Capture the cell that displays the provided text and extract its (X, Y) central coordinate. 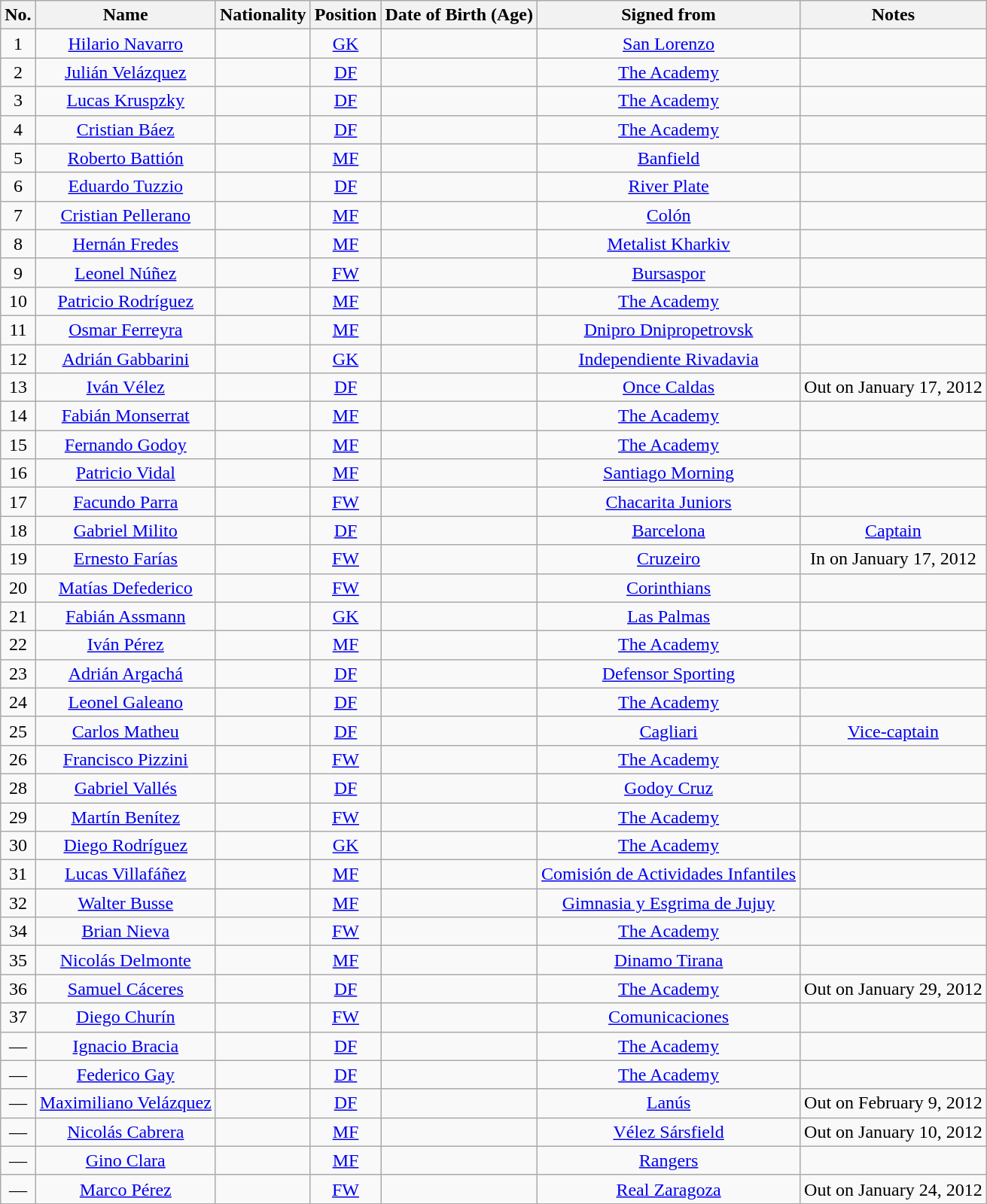
31 (18, 874)
Francisco Pizzini (125, 759)
Chacarita Juniors (669, 502)
17 (18, 502)
Las Palmas (669, 616)
36 (18, 989)
4 (18, 129)
26 (18, 759)
Leonel Núñez (125, 272)
Defensor Sporting (669, 673)
21 (18, 616)
5 (18, 158)
Captain (894, 531)
Gabriel Milito (125, 531)
19 (18, 559)
Julián Velázquez (125, 72)
Fabián Assmann (125, 616)
Out on February 9, 2012 (894, 1103)
Hilario Navarro (125, 44)
Ernesto Farías (125, 559)
Cruzeiro (669, 559)
Vélez Sársfield (669, 1132)
Marco Pérez (125, 1189)
Carlos Matheu (125, 731)
Roberto Battión (125, 158)
3 (18, 101)
Out on January 29, 2012 (894, 989)
30 (18, 846)
Brian Nieva (125, 932)
7 (18, 215)
Diego Churín (125, 1017)
Metalist Kharkiv (669, 244)
23 (18, 673)
River Plate (669, 187)
Barcelona (669, 531)
Nicolás Delmonte (125, 960)
Gimnasia y Esgrima de Jujuy (669, 903)
Gino Clara (125, 1160)
Martín Benítez (125, 816)
San Lorenzo (669, 44)
18 (18, 531)
Fabián Monserrat (125, 416)
Diego Rodríguez (125, 846)
29 (18, 816)
In on January 17, 2012 (894, 559)
Ignacio Bracia (125, 1046)
Adrián Argachá (125, 673)
16 (18, 473)
Cristian Báez (125, 129)
Vice-captain (894, 731)
Comisión de Actividades Infantiles (669, 874)
Adrián Gabbarini (125, 359)
Out on January 17, 2012 (894, 388)
Notes (894, 15)
12 (18, 359)
Osmar Ferreyra (125, 330)
Nationality (263, 15)
Facundo Parra (125, 502)
Corinthians (669, 588)
Lucas Kruspzky (125, 101)
9 (18, 272)
Iván Pérez (125, 645)
Federico Gay (125, 1075)
Gabriel Vallés (125, 788)
Fernando Godoy (125, 445)
24 (18, 702)
Real Zaragoza (669, 1189)
Patricio Rodríguez (125, 301)
Godoy Cruz (669, 788)
Dinamo Tirana (669, 960)
10 (18, 301)
6 (18, 187)
Matías Defederico (125, 588)
Cagliari (669, 731)
Cristian Pellerano (125, 215)
15 (18, 445)
Signed from (669, 15)
Banfield (669, 158)
Date of Birth (Age) (459, 15)
22 (18, 645)
32 (18, 903)
Independiente Rivadavia (669, 359)
Dnipro Dnipropetrovsk (669, 330)
1 (18, 44)
37 (18, 1017)
8 (18, 244)
28 (18, 788)
Lanús (669, 1103)
11 (18, 330)
Out on January 24, 2012 (894, 1189)
Bursaspor (669, 272)
35 (18, 960)
2 (18, 72)
20 (18, 588)
25 (18, 731)
Walter Busse (125, 903)
Name (125, 15)
Out on January 10, 2012 (894, 1132)
Samuel Cáceres (125, 989)
No. (18, 15)
Hernán Fredes (125, 244)
14 (18, 416)
Santiago Morning (669, 473)
Colón (669, 215)
Lucas Villafáñez (125, 874)
Comunicaciones (669, 1017)
Leonel Galeano (125, 702)
13 (18, 388)
Nicolás Cabrera (125, 1132)
Maximiliano Velázquez (125, 1103)
Eduardo Tuzzio (125, 187)
Rangers (669, 1160)
Patricio Vidal (125, 473)
Iván Vélez (125, 388)
Position (346, 15)
Once Caldas (669, 388)
34 (18, 932)
